Search for the cell housing the specified text and yield its (x, y) center coordinate. 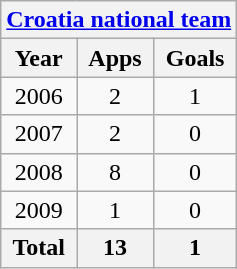
13 (116, 248)
2006 (39, 96)
8 (116, 172)
Total (39, 248)
Croatia national team (119, 20)
2007 (39, 134)
Goals (194, 58)
2009 (39, 210)
Year (39, 58)
2008 (39, 172)
Apps (116, 58)
